Return the [X, Y] coordinate for the center point of the cell that contains the specified text.  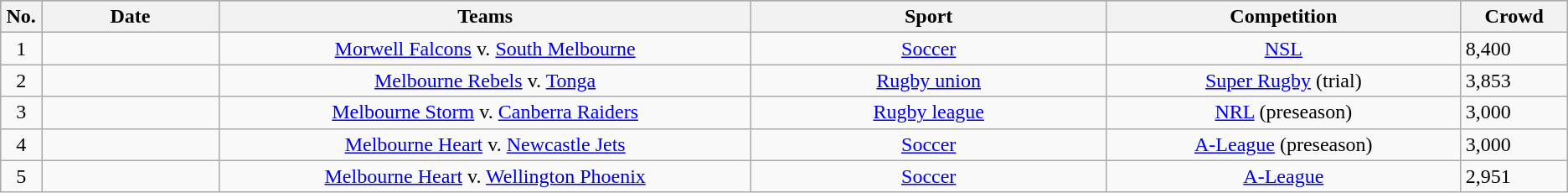
Melbourne Heart v. Newcastle Jets [484, 144]
A-League [1284, 176]
Melbourne Rebels v. Tonga [484, 81]
4 [22, 144]
Morwell Falcons v. South Melbourne [484, 49]
3 [22, 112]
NRL (preseason) [1284, 112]
Date [131, 17]
Rugby league [929, 112]
Teams [484, 17]
5 [22, 176]
NSL [1284, 49]
No. [22, 17]
Sport [929, 17]
Melbourne Heart v. Wellington Phoenix [484, 176]
Crowd [1514, 17]
Super Rugby (trial) [1284, 81]
1 [22, 49]
A-League (preseason) [1284, 144]
Competition [1284, 17]
2 [22, 81]
Rugby union [929, 81]
2,951 [1514, 176]
Melbourne Storm v. Canberra Raiders [484, 112]
8,400 [1514, 49]
3,853 [1514, 81]
